Return the [X, Y] coordinate for the center point of the cell that contains the specified text.  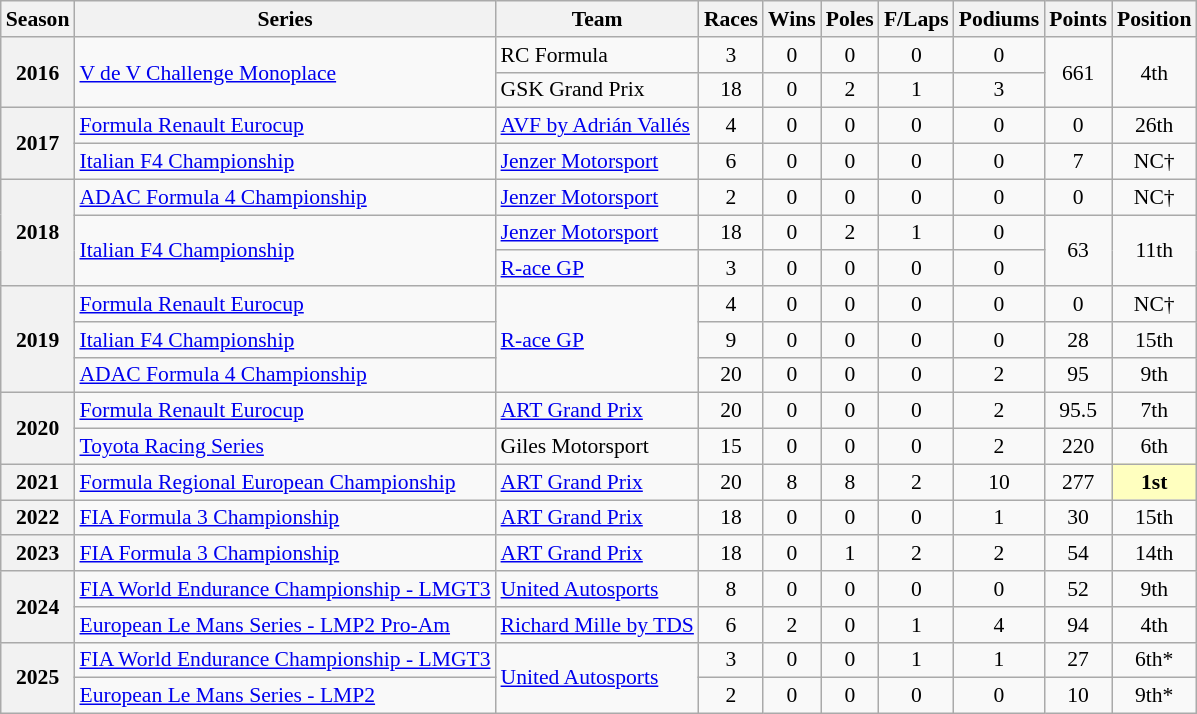
9 [731, 340]
661 [1078, 72]
2020 [38, 428]
28 [1078, 340]
Richard Mille by TDS [598, 625]
277 [1078, 482]
27 [1078, 660]
15 [731, 447]
Team [598, 19]
V de V Challenge Monoplace [284, 72]
1st [1154, 482]
2021 [38, 482]
European Le Mans Series - LMP2 [284, 696]
54 [1078, 554]
26th [1154, 126]
Toyota Racing Series [284, 447]
30 [1078, 518]
2019 [38, 340]
2024 [38, 606]
Wins [792, 19]
Formula Regional European Championship [284, 482]
94 [1078, 625]
2022 [38, 518]
2023 [38, 554]
GSK Grand Prix [598, 90]
63 [1078, 250]
2018 [38, 232]
Series [284, 19]
F/Laps [916, 19]
2016 [38, 72]
Podiums [1000, 19]
Races [731, 19]
52 [1078, 589]
Position [1154, 19]
95.5 [1078, 411]
European Le Mans Series - LMP2 Pro-Am [284, 625]
95 [1078, 375]
6th [1154, 447]
2017 [38, 144]
220 [1078, 447]
Giles Motorsport [598, 447]
RC Formula [598, 55]
Season [38, 19]
Poles [850, 19]
2025 [38, 678]
14th [1154, 554]
AVF by Adrián Vallés [598, 126]
7th [1154, 411]
7 [1078, 162]
6th* [1154, 660]
11th [1154, 250]
Points [1078, 19]
9th* [1154, 696]
